For the text-containing cell, return its midpoint in (x, y) coordinate format. 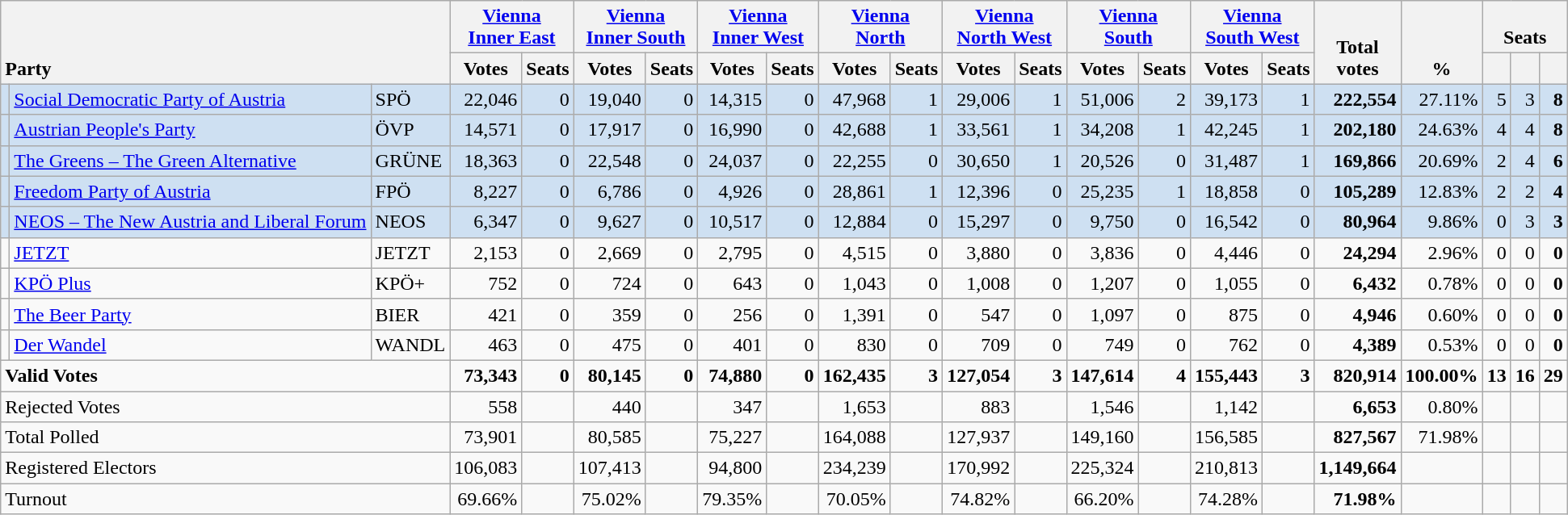
94,800 (732, 468)
225,324 (1102, 468)
ÖVP (410, 130)
WANDL (410, 345)
6,432 (1357, 283)
256 (732, 314)
2,795 (732, 253)
106,083 (486, 468)
Turnout (225, 499)
79.35% (732, 499)
12,884 (855, 222)
74,880 (732, 375)
12.83% (1441, 191)
558 (486, 406)
222,554 (1357, 99)
164,088 (855, 438)
18,363 (486, 161)
4,446 (1226, 253)
75,227 (732, 438)
20,526 (1102, 161)
FPÖ (410, 191)
SPÖ (410, 99)
17,917 (609, 130)
127,054 (979, 375)
2,669 (609, 253)
30,650 (979, 161)
0.80% (1441, 406)
4,389 (1357, 345)
149,160 (1102, 438)
1,546 (1102, 406)
BIER (410, 314)
0.60% (1441, 314)
170,992 (979, 468)
12,396 (979, 191)
9.86% (1441, 222)
827,567 (1357, 438)
6 (1553, 161)
752 (486, 283)
Totalvotes (1357, 42)
210,813 (1226, 468)
31,487 (1226, 161)
3,880 (979, 253)
74.28% (1226, 499)
421 (486, 314)
100.00% (1441, 375)
19,040 (609, 99)
80,964 (1357, 222)
202,180 (1357, 130)
127,937 (979, 438)
73,343 (486, 375)
147,614 (1102, 375)
ViennaSouth (1128, 27)
475 (609, 345)
4,946 (1357, 314)
27.11% (1441, 99)
29 (1553, 375)
Freedom Party of Austria (191, 191)
13 (1496, 375)
ViennaInner East (512, 27)
70.05% (855, 499)
Rejected Votes (225, 406)
66.20% (1102, 499)
ViennaSouth West (1252, 27)
74.82% (979, 499)
1,043 (855, 283)
359 (609, 314)
1,149,664 (1357, 468)
39,173 (1226, 99)
42,688 (855, 130)
ViennaInner South (635, 27)
69.66% (486, 499)
14,571 (486, 130)
1,097 (1102, 314)
GRÜNE (410, 161)
105,289 (1357, 191)
% (1441, 42)
ViennaInner West (758, 27)
0.53% (1441, 345)
169,866 (1357, 161)
9,627 (609, 222)
80,585 (609, 438)
5 (1496, 99)
2,153 (486, 253)
24.63% (1441, 130)
234,239 (855, 468)
749 (1102, 345)
3,836 (1102, 253)
724 (609, 283)
440 (609, 406)
162,435 (855, 375)
1,207 (1102, 283)
Party (225, 42)
4,926 (732, 191)
9,750 (1102, 222)
1,653 (855, 406)
875 (1226, 314)
155,443 (1226, 375)
51,006 (1102, 99)
KPÖ Plus (191, 283)
25,235 (1102, 191)
24,294 (1357, 253)
22,255 (855, 161)
6,786 (609, 191)
33,561 (979, 130)
1,142 (1226, 406)
547 (979, 314)
820,914 (1357, 375)
47,968 (855, 99)
10,517 (732, 222)
0.78% (1441, 283)
34,208 (1102, 130)
ViennaNorth West (1005, 27)
20.69% (1441, 161)
Total Polled (225, 438)
830 (855, 345)
NEOS – The New Austria and Liberal Forum (191, 222)
1,055 (1226, 283)
643 (732, 283)
22,046 (486, 99)
42,245 (1226, 130)
709 (979, 345)
73,901 (486, 438)
156,585 (1226, 438)
1,008 (979, 283)
107,413 (609, 468)
75.02% (609, 499)
28,861 (855, 191)
Der Wandel (191, 345)
463 (486, 345)
The Greens – The Green Alternative (191, 161)
347 (732, 406)
80,145 (609, 375)
6,347 (486, 222)
16 (1525, 375)
401 (732, 345)
The Beer Party (191, 314)
4,515 (855, 253)
762 (1226, 345)
883 (979, 406)
Austrian People's Party (191, 130)
Social Democratic Party of Austria (191, 99)
2.96% (1441, 253)
1,391 (855, 314)
29,006 (979, 99)
Valid Votes (225, 375)
6,653 (1357, 406)
16,990 (732, 130)
24,037 (732, 161)
22,548 (609, 161)
KPÖ+ (410, 283)
8,227 (486, 191)
Registered Electors (225, 468)
15,297 (979, 222)
ViennaNorth (881, 27)
18,858 (1226, 191)
16,542 (1226, 222)
NEOS (410, 222)
14,315 (732, 99)
